For the text-containing cell, return its midpoint in [X, Y] coordinate format. 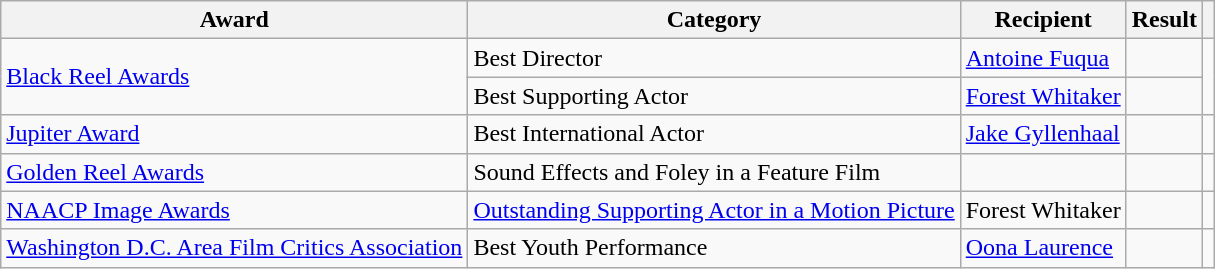
Result [1164, 20]
Black Reel Awards [234, 77]
Award [234, 20]
Best International Actor [714, 134]
Outstanding Supporting Actor in a Motion Picture [714, 210]
Jupiter Award [234, 134]
Sound Effects and Foley in a Feature Film [714, 172]
Best Youth Performance [714, 248]
Jake Gyllenhaal [1043, 134]
Antoine Fuqua [1043, 58]
Oona Laurence [1043, 248]
Washington D.C. Area Film Critics Association [234, 248]
NAACP Image Awards [234, 210]
Category [714, 20]
Recipient [1043, 20]
Golden Reel Awards [234, 172]
Best Director [714, 58]
Best Supporting Actor [714, 96]
